Locate the cell with the specified text and output its [X, Y] center coordinate. 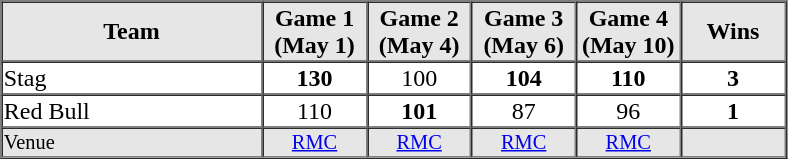
Game 3 (May 6) [524, 32]
Wins [734, 32]
104 [524, 78]
Game 2 (May 4) [420, 32]
101 [420, 110]
Stag [132, 78]
Venue [132, 143]
100 [420, 78]
130 [314, 78]
Team [132, 32]
Red Bull [132, 110]
3 [734, 78]
87 [524, 110]
Game 4 (May 10) [628, 32]
Game 1 (May 1) [314, 32]
1 [734, 110]
96 [628, 110]
